Identify which cell holds the provided text, then report its (X, Y) central coordinate. 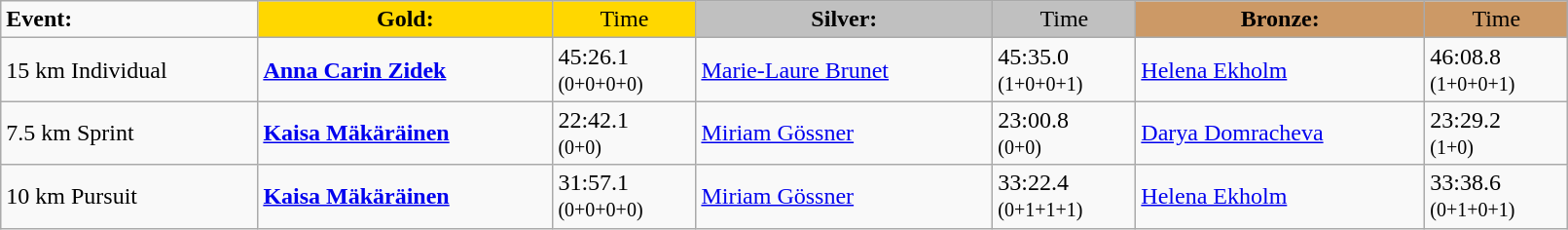
31:57.1(0+0+0+0) (625, 197)
23:00.8(0+0) (1065, 133)
Marie-Laure Brunet (845, 70)
7.5 km Sprint (129, 133)
Anna Carin Zidek (405, 70)
15 km Individual (129, 70)
23:29.2(1+0) (1497, 133)
45:26.1(0+0+0+0) (625, 70)
22:42.1(0+0) (625, 133)
46:08.8(1+0+0+1) (1497, 70)
Darya Domracheva (1281, 133)
33:22.4(0+1+1+1) (1065, 197)
Event: (129, 19)
Silver: (845, 19)
33:38.6(0+1+0+1) (1497, 197)
Bronze: (1281, 19)
45:35.0(1+0+0+1) (1065, 70)
Gold: (405, 19)
10 km Pursuit (129, 197)
